For the text-containing cell, return its midpoint in (X, Y) coordinate format. 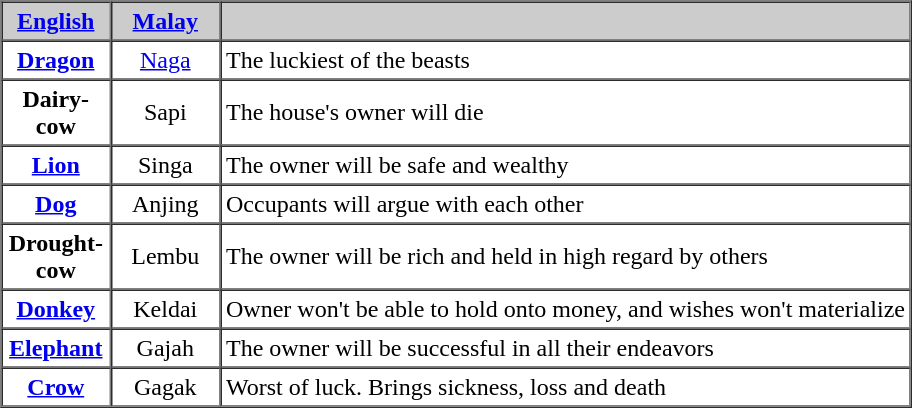
Dog (56, 204)
Elephant (56, 348)
The luckiest of the beasts (566, 60)
Naga (166, 60)
Anjing (166, 204)
The house's owner will die (566, 113)
Gagak (166, 388)
Occupants will argue with each other (566, 204)
Keldai (166, 310)
Dairy-cow (56, 113)
Lembu (166, 257)
Lion (56, 166)
Donkey (56, 310)
Owner won't be able to hold onto money, and wishes won't materialize (566, 310)
Sapi (166, 113)
Worst of luck. Brings sickness, loss and death (566, 388)
English (56, 22)
Drought-cow (56, 257)
The owner will be rich and held in high regard by others (566, 257)
Singa (166, 166)
Gajah (166, 348)
Malay (166, 22)
Dragon (56, 60)
The owner will be safe and wealthy (566, 166)
The owner will be successful in all their endeavors (566, 348)
Crow (56, 388)
